From the cell containing the given text, extract its center point as [x, y] coordinate. 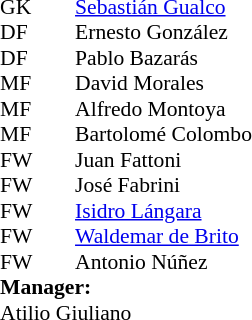
José Fabrini [164, 185]
Isidro Lángara [164, 211]
Juan Fattoni [164, 160]
Waldemar de Brito [164, 237]
Ernesto González [164, 33]
Bartolomé Colombo [164, 135]
David Morales [164, 83]
Alfredo Montoya [164, 109]
Manager: [126, 287]
Antonio Núñez [164, 262]
Pablo Bazarás [164, 58]
